Determine the [X, Y] coordinate at the center of the cell enclosing the given text.  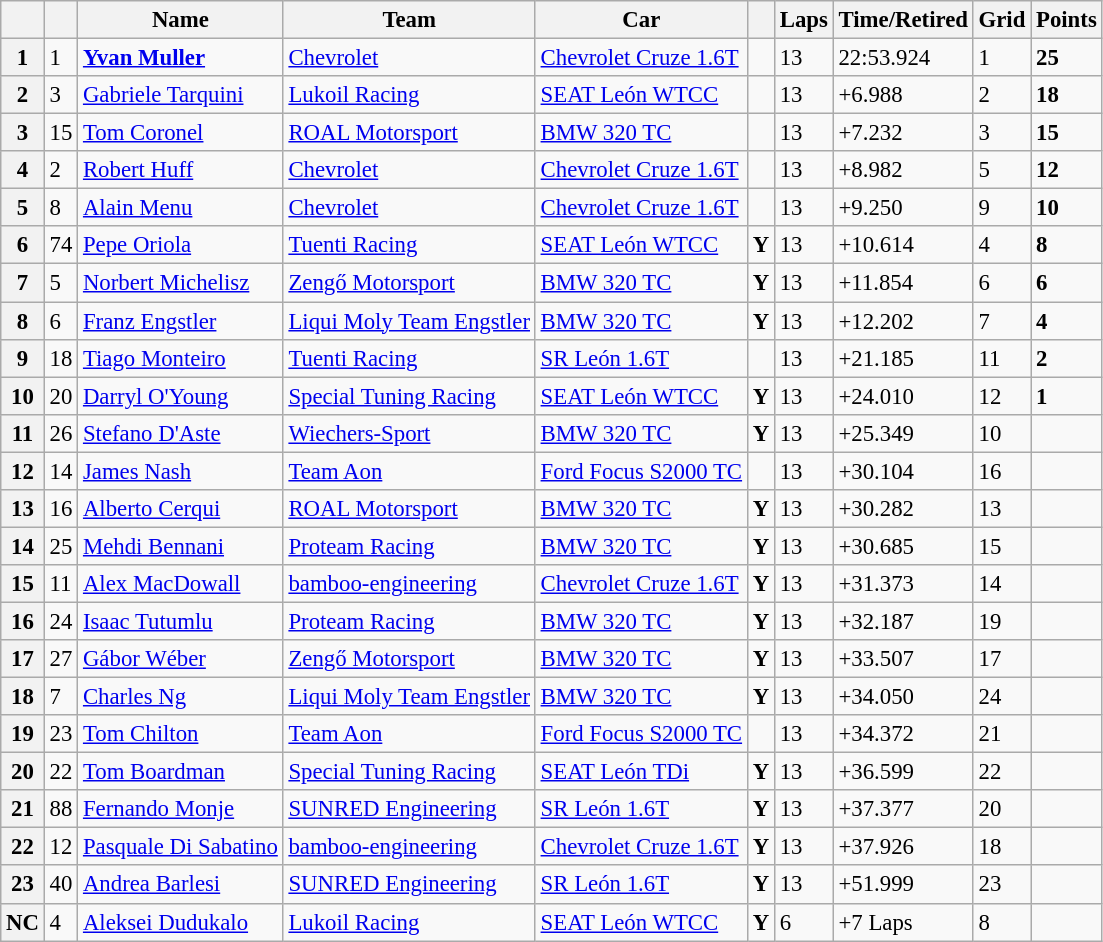
+6.988 [903, 95]
+34.372 [903, 734]
26 [60, 433]
+37.926 [903, 847]
22:53.924 [903, 58]
+10.614 [903, 245]
Grid [1002, 20]
88 [60, 809]
Franz Engstler [180, 321]
Car [641, 20]
Robert Huff [180, 170]
Tom Chilton [180, 734]
+11.854 [903, 283]
Tom Coronel [180, 133]
Gabriele Tarquini [180, 95]
+7 Laps [903, 922]
NC [23, 922]
Points [1066, 20]
+31.373 [903, 584]
Alex MacDowall [180, 584]
James Nash [180, 471]
SEAT León TDi [641, 772]
Tiago Monteiro [180, 358]
40 [60, 885]
Laps [804, 20]
Aleksei Dudukalo [180, 922]
Alberto Cerqui [180, 509]
Fernando Monje [180, 809]
+21.185 [903, 358]
+30.282 [903, 509]
Darryl O'Young [180, 396]
+51.999 [903, 885]
+30.685 [903, 546]
+30.104 [903, 471]
Charles Ng [180, 697]
Pasquale Di Sabatino [180, 847]
27 [60, 659]
+7.232 [903, 133]
Name [180, 20]
+12.202 [903, 321]
74 [60, 245]
+25.349 [903, 433]
Stefano D'Aste [180, 433]
Time/Retired [903, 20]
Gábor Wéber [180, 659]
Andrea Barlesi [180, 885]
+32.187 [903, 621]
+9.250 [903, 208]
Norbert Michelisz [180, 283]
Mehdi Bennani [180, 546]
+36.599 [903, 772]
Team [409, 20]
Wiechers-Sport [409, 433]
Isaac Tutumlu [180, 621]
Tom Boardman [180, 772]
+37.377 [903, 809]
Yvan Muller [180, 58]
+34.050 [903, 697]
+24.010 [903, 396]
+8.982 [903, 170]
Pepe Oriola [180, 245]
+33.507 [903, 659]
Alain Menu [180, 208]
